Search for the cell housing the specified text and yield its (X, Y) center coordinate. 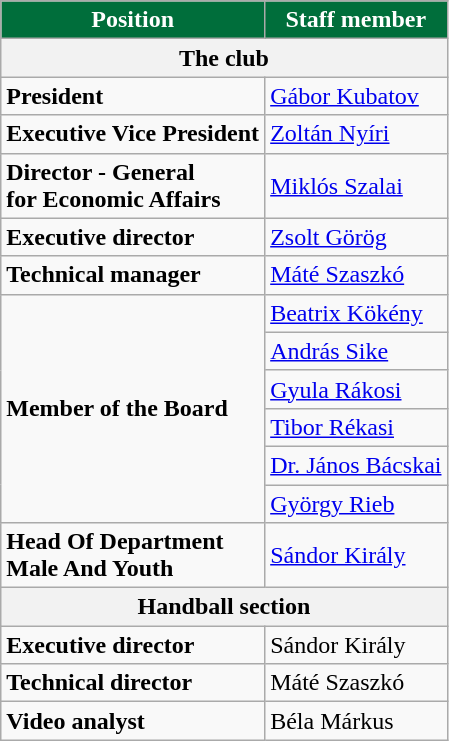
The club (224, 58)
Executive Vice President (133, 134)
Beatrix Kökény (356, 313)
President (133, 96)
Head Of DepartmentMale And Youth (133, 556)
Dr. János Bácskai (356, 465)
Video analyst (133, 721)
Miklós Szalai (356, 186)
Béla Márkus (356, 721)
Technical director (133, 683)
Gyula Rákosi (356, 389)
Handball section (224, 607)
Staff member (356, 20)
Position (133, 20)
Member of the Board (133, 408)
Tibor Rékasi (356, 427)
György Rieb (356, 503)
Gábor Kubatov (356, 96)
Zoltán Nyíri (356, 134)
Zsolt Görög (356, 237)
Technical manager (133, 275)
Director - Generalfor Economic Affairs (133, 186)
András Sike (356, 351)
